Output the [X, Y] coordinate of the center of the cell containing the given text.  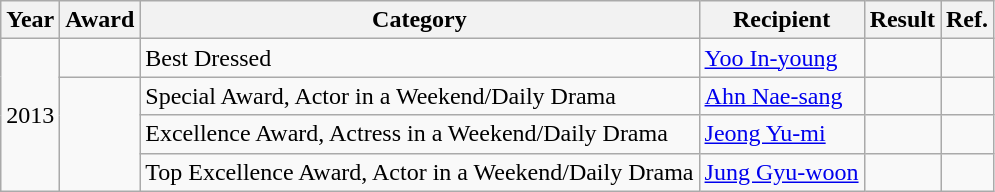
Yoo In-young [782, 58]
Top Excellence Award, Actor in a Weekend/Daily Drama [420, 172]
Recipient [782, 20]
Ahn Nae-sang [782, 96]
Jung Gyu-woon [782, 172]
Result [902, 20]
Category [420, 20]
Year [30, 20]
2013 [30, 115]
Special Award, Actor in a Weekend/Daily Drama [420, 96]
Jeong Yu-mi [782, 134]
Award [100, 20]
Best Dressed [420, 58]
Ref. [966, 20]
Excellence Award, Actress in a Weekend/Daily Drama [420, 134]
